Find where the given text appears and provide that cell's center as [x, y] coordinate. 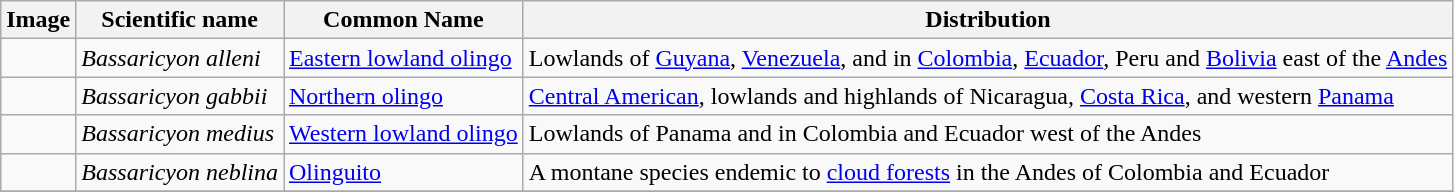
Scientific name [180, 20]
A montane species endemic to cloud forests in the Andes of Colombia and Ecuador [988, 172]
Western lowland olingo [404, 134]
Bassaricyon gabbii [180, 96]
Eastern lowland olingo [404, 58]
Lowlands of Panama and in Colombia and Ecuador west of the Andes [988, 134]
Bassaricyon neblina [180, 172]
Bassaricyon alleni [180, 58]
Northern olingo [404, 96]
Distribution [988, 20]
Bassaricyon medius [180, 134]
Common Name [404, 20]
Olinguito [404, 172]
Central American, lowlands and highlands of Nicaragua, Costa Rica, and western Panama [988, 96]
Lowlands of Guyana, Venezuela, and in Colombia, Ecuador, Peru and Bolivia east of the Andes [988, 58]
Image [38, 20]
